Identify which cell holds the provided text, then report its (X, Y) central coordinate. 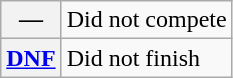
Did not finish (146, 58)
DNF (31, 58)
— (31, 20)
Did not compete (146, 20)
